Provide the (x, y) coordinate of the cell's center where the given text is located.  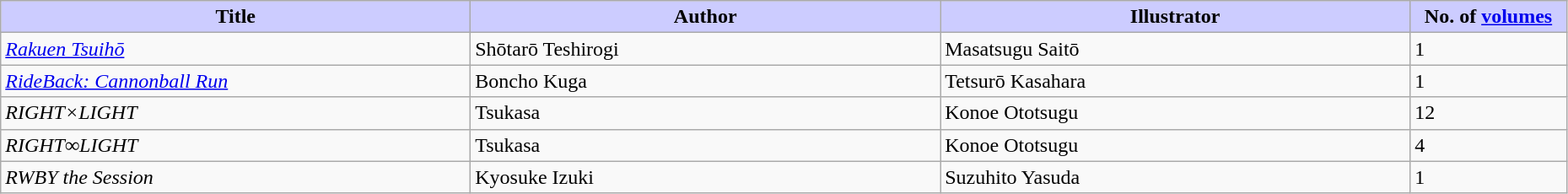
Shōtarō Teshirogi (705, 49)
No. of volumes (1489, 17)
Author (705, 17)
RWBY the Session (236, 177)
4 (1489, 145)
Tetsurō Kasahara (1176, 81)
Masatsugu Saitō (1176, 49)
RIGHT∞LIGHT (236, 145)
Illustrator (1176, 17)
Title (236, 17)
RideBack: Cannonball Run (236, 81)
12 (1489, 113)
Kyosuke Izuki (705, 177)
Suzuhito Yasuda (1176, 177)
RIGHT×LIGHT (236, 113)
Rakuen Tsuihō (236, 49)
Boncho Kuga (705, 81)
